Return the [X, Y] coordinate for the center point of the cell that contains the specified text.  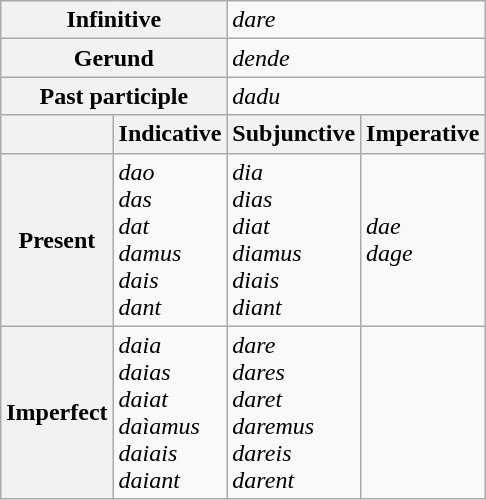
Gerund [114, 58]
daodasdatdamusdaisdant [170, 240]
Past participle [114, 96]
daredaresdaretdaremusdareisdarent [294, 412]
daiadaiasdaiatdaìamusdaiaisdaiant [170, 412]
dende [356, 58]
daedage [423, 240]
Infinitive [114, 20]
Present [57, 240]
Subjunctive [294, 134]
Imperfect [57, 412]
dadu [356, 96]
Imperative [423, 134]
Indicative [170, 134]
dare [356, 20]
diadiasdiatdiamusdiaisdiant [294, 240]
